Identify which cell holds the provided text, then report its [x, y] central coordinate. 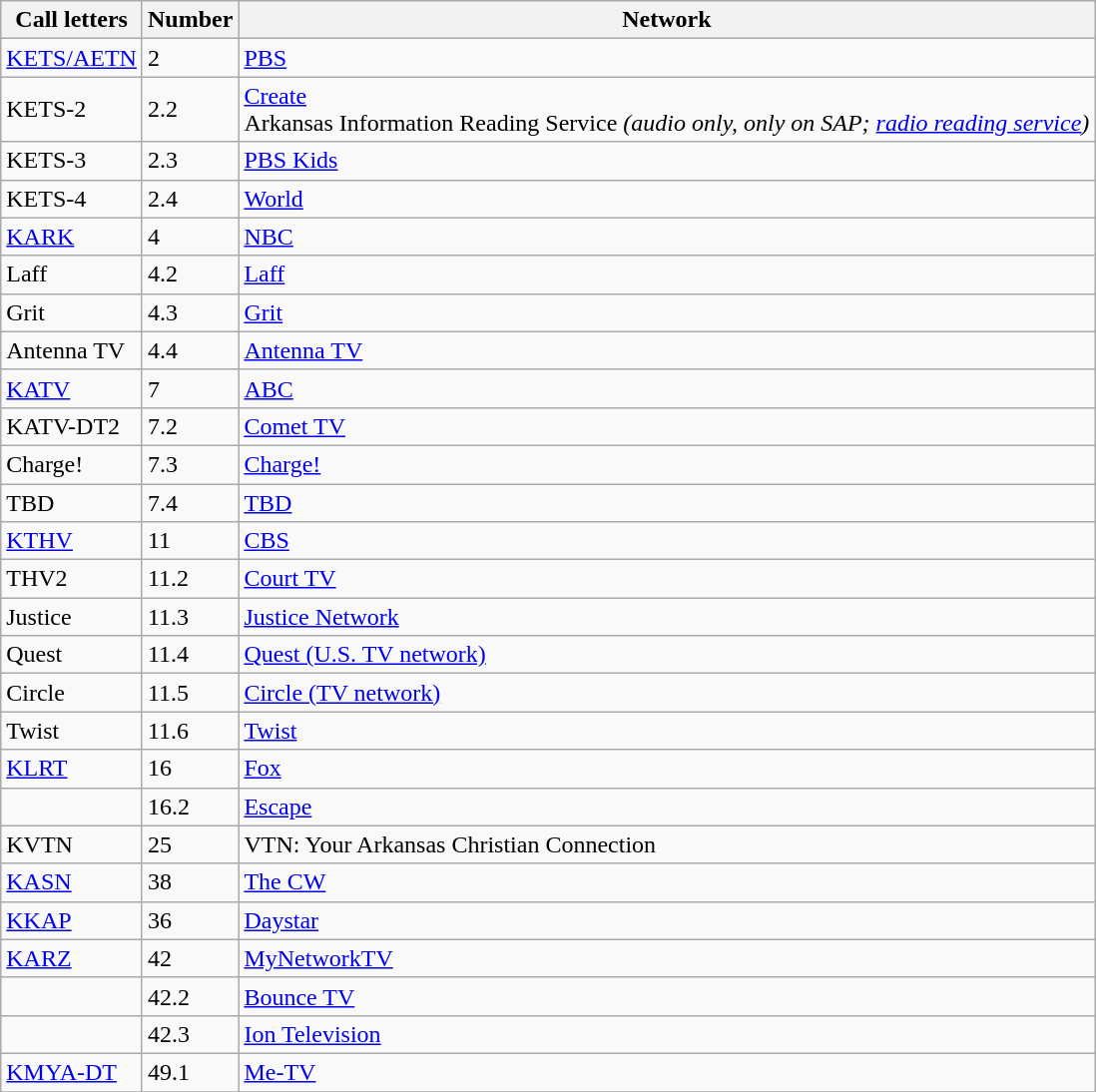
Ion Television [667, 1034]
11 [190, 541]
Daystar [667, 920]
2.4 [190, 199]
11.3 [190, 617]
11.5 [190, 693]
KLRT [72, 769]
KATV-DT2 [72, 426]
2 [190, 58]
CBS [667, 541]
36 [190, 920]
7.3 [190, 464]
THV2 [72, 579]
Bounce TV [667, 996]
38 [190, 882]
16 [190, 769]
2.3 [190, 161]
KETS-3 [72, 161]
KETS/AETN [72, 58]
KASN [72, 882]
KTHV [72, 541]
Court TV [667, 579]
Quest [72, 655]
ABC [667, 388]
4.4 [190, 350]
2.2 [190, 110]
CreateArkansas Information Reading Service (audio only, only on SAP; radio reading service) [667, 110]
11.2 [190, 579]
49.1 [190, 1072]
PBS [667, 58]
42.3 [190, 1034]
Number [190, 20]
Comet TV [667, 426]
4.2 [190, 274]
Escape [667, 807]
Justice Network [667, 617]
16.2 [190, 807]
Quest (U.S. TV network) [667, 655]
42 [190, 958]
Justice [72, 617]
Circle [72, 693]
Me-TV [667, 1072]
VTN: Your Arkansas Christian Connection [667, 844]
KARK [72, 237]
25 [190, 844]
Call letters [72, 20]
KETS-2 [72, 110]
Fox [667, 769]
4 [190, 237]
World [667, 199]
7.2 [190, 426]
KMYA-DT [72, 1072]
Network [667, 20]
4.3 [190, 312]
KATV [72, 388]
KVTN [72, 844]
PBS Kids [667, 161]
MyNetworkTV [667, 958]
The CW [667, 882]
NBC [667, 237]
7.4 [190, 502]
KARZ [72, 958]
7 [190, 388]
42.2 [190, 996]
11.4 [190, 655]
Circle (TV network) [667, 693]
KETS-4 [72, 199]
KKAP [72, 920]
11.6 [190, 731]
